Output the [x, y] coordinate of the center of the cell containing the given text.  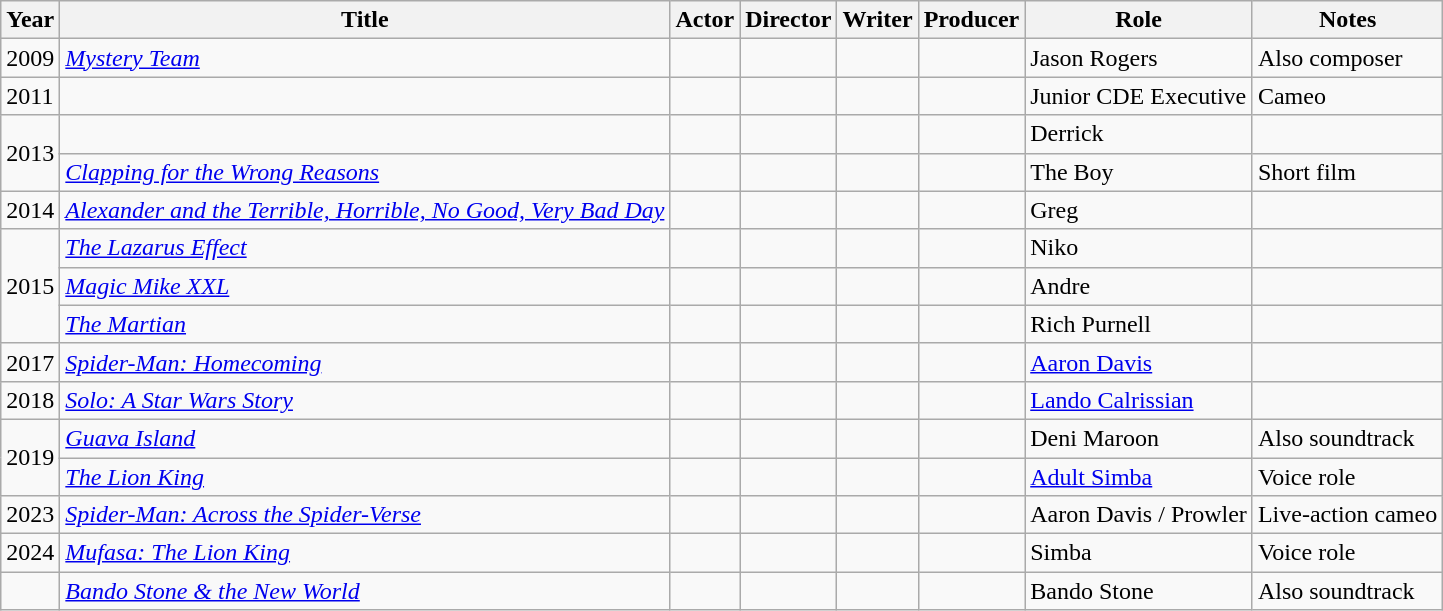
Andre [1139, 286]
2015 [30, 286]
Clapping for the Wrong Reasons [365, 172]
Spider-Man: Homecoming [365, 362]
Solo: A Star Wars Story [365, 400]
Rich Purnell [1139, 324]
Alexander and the Terrible, Horrible, No Good, Very Bad Day [365, 210]
The Martian [365, 324]
2014 [30, 210]
2017 [30, 362]
2018 [30, 400]
Live-action cameo [1347, 515]
Aaron Davis / Prowler [1139, 515]
Bando Stone & the New World [365, 591]
The Lazarus Effect [365, 248]
Deni Maroon [1139, 438]
2009 [30, 58]
The Lion King [365, 477]
Adult Simba [1139, 477]
Mufasa: The Lion King [365, 553]
Year [30, 20]
2013 [30, 153]
2024 [30, 553]
Magic Mike XXL [365, 286]
Actor [705, 20]
Niko [1139, 248]
Junior CDE Executive [1139, 96]
The Boy [1139, 172]
2023 [30, 515]
Also composer [1347, 58]
Greg [1139, 210]
Short film [1347, 172]
Mystery Team [365, 58]
2019 [30, 457]
Bando Stone [1139, 591]
Producer [972, 20]
Writer [878, 20]
Spider-Man: Across the Spider-Verse [365, 515]
Lando Calrissian [1139, 400]
Role [1139, 20]
Aaron Davis [1139, 362]
Derrick [1139, 134]
Jason Rogers [1139, 58]
Cameo [1347, 96]
Title [365, 20]
Guava Island [365, 438]
Simba [1139, 553]
Notes [1347, 20]
Director [788, 20]
2011 [30, 96]
